Provide the (x, y) coordinate of the cell's center where the given text is located.  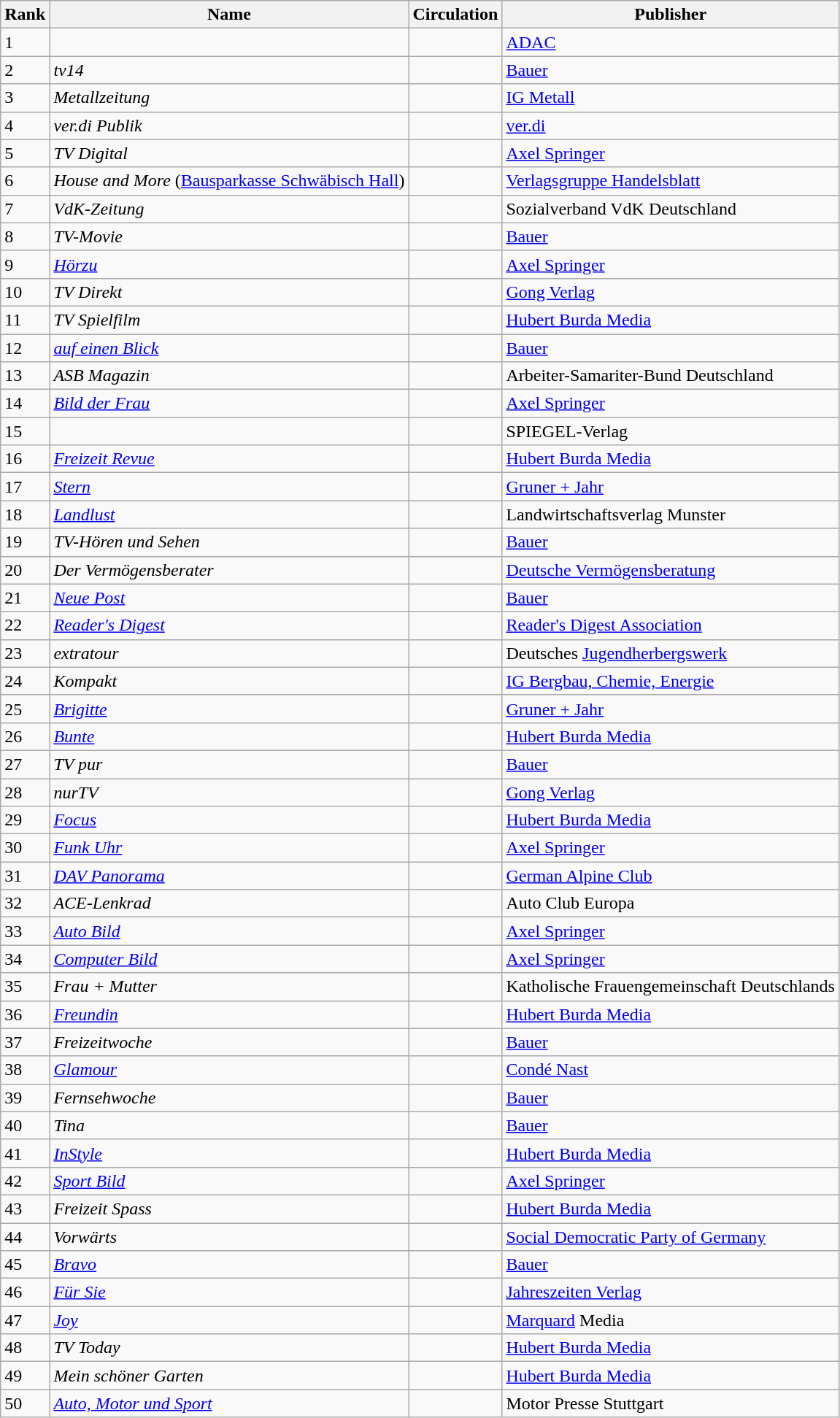
10 (25, 292)
Social Democratic Party of Germany (671, 1237)
Publisher (671, 15)
27 (25, 764)
Arbeiter-Samariter-Bund Deutschland (671, 376)
18 (25, 515)
TV pur (229, 764)
Der Vermögensberater (229, 570)
Bravo (229, 1265)
Circulation (455, 15)
Landlust (229, 515)
IG Metall (671, 98)
TV Today (229, 1348)
Marquard Media (671, 1320)
Joy (229, 1320)
Reader's Digest (229, 625)
TV Spielfilm (229, 320)
Vorwärts (229, 1237)
Tina (229, 1125)
26 (25, 736)
16 (25, 459)
Verlagsgruppe Handelsblatt (671, 181)
Condé Nast (671, 1070)
36 (25, 1014)
3 (25, 98)
49 (25, 1376)
Freundin (229, 1014)
TV-Movie (229, 236)
extratour (229, 653)
7 (25, 209)
House and More (Bausparkasse Schwäbisch Hall) (229, 181)
22 (25, 625)
43 (25, 1209)
23 (25, 653)
Sport Bild (229, 1181)
15 (25, 431)
2 (25, 70)
Brigitte (229, 709)
29 (25, 820)
Freizeitwoche (229, 1042)
Kompakt (229, 681)
6 (25, 181)
Auto, Motor und Sport (229, 1403)
Landwirtschaftsverlag Munster (671, 515)
14 (25, 404)
Auto Club Europa (671, 903)
8 (25, 236)
nurTV (229, 792)
Metallzeitung (229, 98)
34 (25, 959)
12 (25, 348)
Freizeit Spass (229, 1209)
VdK-Zeitung (229, 209)
Neue Post (229, 598)
Focus (229, 820)
4 (25, 126)
Mein schöner Garten (229, 1376)
Fernsehwoche (229, 1098)
ACE-Lenkrad (229, 903)
Bild der Frau (229, 404)
Deutsches Jugendherbergswerk (671, 653)
Rank (25, 15)
13 (25, 376)
ver.di Publik (229, 126)
1 (25, 42)
Name (229, 15)
Für Sie (229, 1292)
DAV Panorama (229, 876)
Stern (229, 487)
InStyle (229, 1153)
32 (25, 903)
39 (25, 1098)
SPIEGEL-Verlag (671, 431)
42 (25, 1181)
TV-Hören und Sehen (229, 542)
45 (25, 1265)
Katholische Frauengemeinschaft Deutschlands (671, 987)
30 (25, 848)
Motor Presse Stuttgart (671, 1403)
Jahreszeiten Verlag (671, 1292)
Funk Uhr (229, 848)
Glamour (229, 1070)
Reader's Digest Association (671, 625)
tv14 (229, 70)
Hörzu (229, 264)
Bunte (229, 736)
ADAC (671, 42)
17 (25, 487)
Computer Bild (229, 959)
44 (25, 1237)
46 (25, 1292)
37 (25, 1042)
50 (25, 1403)
Auto Bild (229, 931)
24 (25, 681)
19 (25, 542)
35 (25, 987)
9 (25, 264)
11 (25, 320)
31 (25, 876)
20 (25, 570)
28 (25, 792)
IG Bergbau, Chemie, Energie (671, 681)
Deutsche Vermögensberatung (671, 570)
47 (25, 1320)
Frau + Mutter (229, 987)
TV Digital (229, 153)
auf einen Blick (229, 348)
Sozialverband VdK Deutschland (671, 209)
38 (25, 1070)
ASB Magazin (229, 376)
5 (25, 153)
Freizeit Revue (229, 459)
German Alpine Club (671, 876)
TV Direkt (229, 292)
ver.di (671, 126)
25 (25, 709)
41 (25, 1153)
21 (25, 598)
40 (25, 1125)
48 (25, 1348)
33 (25, 931)
